Output the (x, y) coordinate of the center of the cell containing the given text.  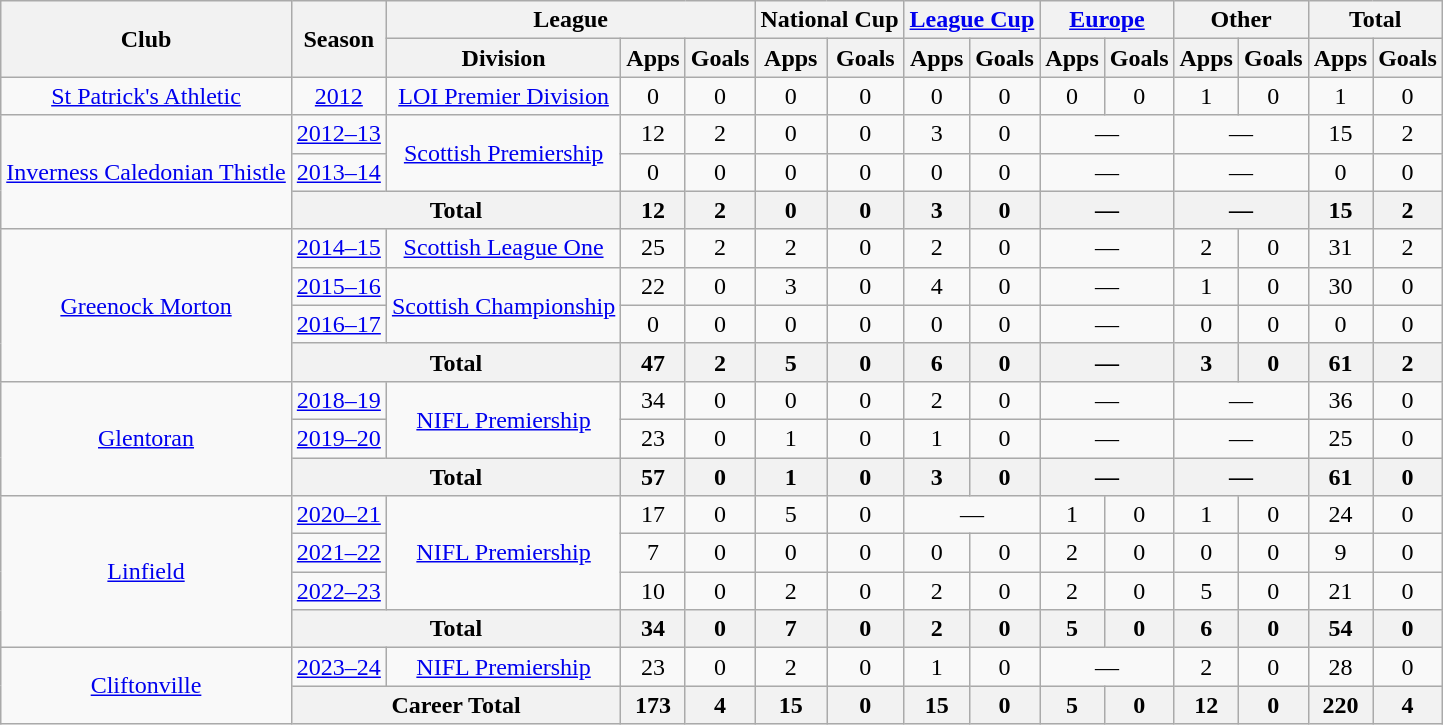
Scottish Championship (503, 305)
National Cup (830, 20)
2018–19 (338, 400)
9 (1340, 553)
173 (653, 705)
28 (1340, 667)
2020–21 (338, 515)
2015–16 (338, 286)
57 (653, 477)
2013–14 (338, 172)
2021–22 (338, 553)
2012–13 (338, 134)
Linfield (146, 572)
Inverness Caledonian Thistle (146, 172)
Career Total (456, 705)
2023–24 (338, 667)
Europe (1107, 20)
Division (503, 58)
22 (653, 286)
Season (338, 39)
2012 (338, 96)
League Cup (972, 20)
Club (146, 39)
LOI Premier Division (503, 96)
47 (653, 362)
24 (1340, 515)
21 (1340, 591)
Scottish Premiership (503, 153)
Greenock Morton (146, 305)
31 (1340, 248)
Other (1241, 20)
Scottish League One (503, 248)
Cliftonville (146, 686)
17 (653, 515)
2016–17 (338, 324)
54 (1340, 629)
30 (1340, 286)
St Patrick's Athletic (146, 96)
220 (1340, 705)
League (570, 20)
2014–15 (338, 248)
2019–20 (338, 438)
10 (653, 591)
Glentoran (146, 438)
36 (1340, 400)
2022–23 (338, 591)
